Find where the given text appears and provide that cell's center as [x, y] coordinate. 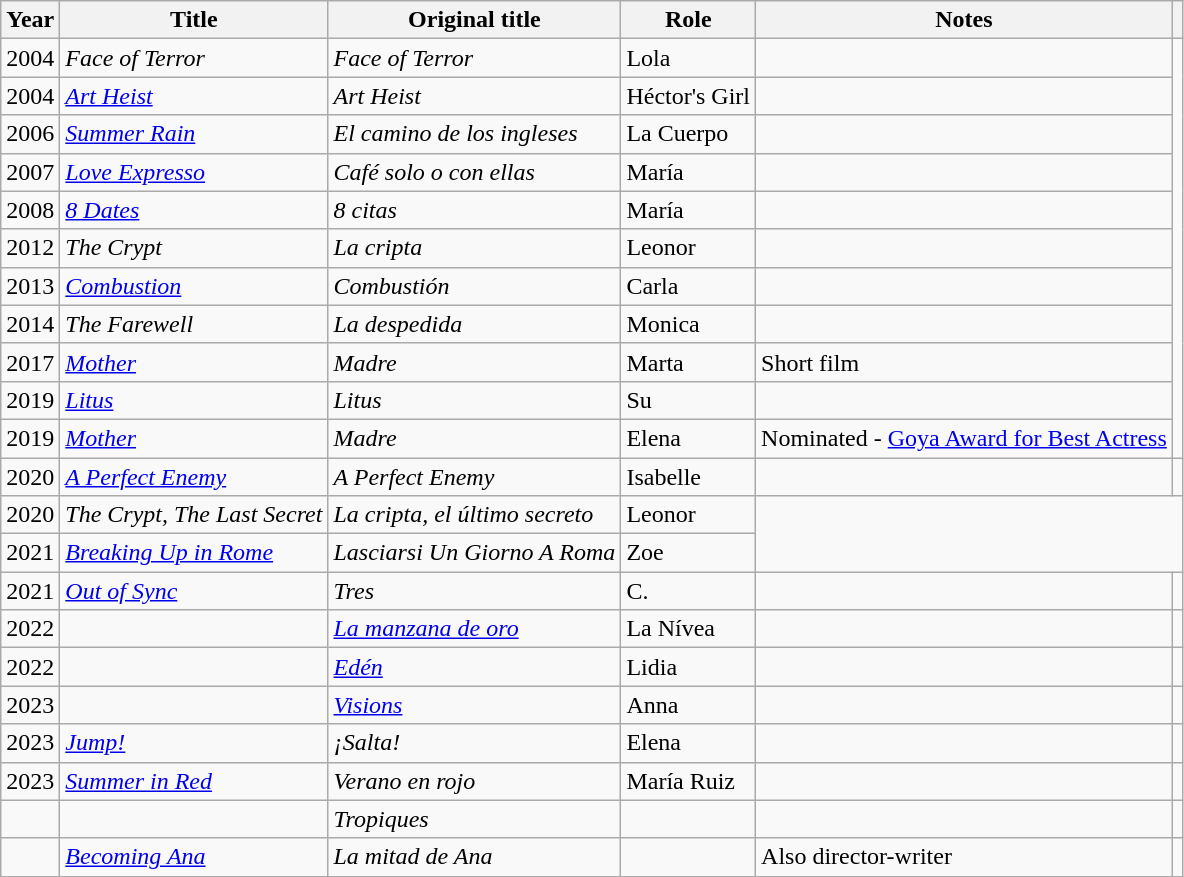
Monica [688, 324]
2012 [30, 248]
Out of Sync [194, 591]
Becoming Ana [194, 857]
Jump! [194, 743]
Anna [688, 705]
Also director-writer [964, 857]
La manzana de oro [474, 629]
2007 [30, 172]
Role [688, 20]
Visions [474, 705]
The Farewell [194, 324]
María Ruiz [688, 781]
The Crypt [194, 248]
Edén [474, 667]
La despedida [474, 324]
Zoe [688, 553]
La Cuerpo [688, 134]
Tropiques [474, 819]
Lidia [688, 667]
Lasciarsi Un Giorno A Roma [474, 553]
8 Dates [194, 210]
Summer Rain [194, 134]
2013 [30, 286]
Lola [688, 58]
Marta [688, 362]
2014 [30, 324]
Title [194, 20]
La cripta [474, 248]
La Nívea [688, 629]
8 citas [474, 210]
Su [688, 400]
C. [688, 591]
Original title [474, 20]
¡Salta! [474, 743]
Notes [964, 20]
Verano en rojo [474, 781]
The Crypt, The Last Secret [194, 515]
Combustion [194, 286]
Tres [474, 591]
2006 [30, 134]
El camino de los ingleses [474, 134]
Héctor's Girl [688, 96]
2017 [30, 362]
Short film [964, 362]
Summer in Red [194, 781]
La cripta, el último secreto [474, 515]
La mitad de Ana [474, 857]
Nominated - Goya Award for Best Actress [964, 438]
Breaking Up in Rome [194, 553]
Combustión [474, 286]
2008 [30, 210]
Isabelle [688, 477]
Café solo o con ellas [474, 172]
Love Expresso [194, 172]
Carla [688, 286]
Year [30, 20]
